Search for the cell housing the specified text and yield its [X, Y] center coordinate. 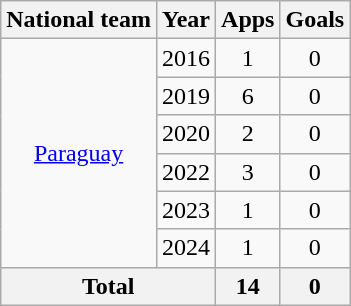
Total [108, 286]
6 [248, 96]
2016 [186, 58]
Apps [248, 20]
2023 [186, 210]
2019 [186, 96]
Year [186, 20]
National team [79, 20]
Paraguay [79, 153]
14 [248, 286]
Goals [315, 20]
2 [248, 134]
2024 [186, 248]
3 [248, 172]
2022 [186, 172]
2020 [186, 134]
